Output the (X, Y) coordinate of the center of the cell containing the given text.  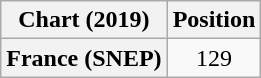
129 (214, 58)
Position (214, 20)
France (SNEP) (84, 58)
Chart (2019) (84, 20)
